Search for the cell housing the specified text and yield its [X, Y] center coordinate. 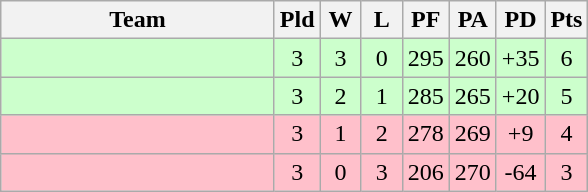
260 [472, 58]
5 [566, 96]
-64 [520, 172]
PA [472, 20]
278 [426, 134]
Pts [566, 20]
+35 [520, 58]
285 [426, 96]
+20 [520, 96]
+9 [520, 134]
Pld [297, 20]
270 [472, 172]
6 [566, 58]
295 [426, 58]
269 [472, 134]
PF [426, 20]
W [340, 20]
206 [426, 172]
L [382, 20]
PD [520, 20]
265 [472, 96]
4 [566, 134]
Team [138, 20]
